Locate the cell with the specified text and output its (x, y) center coordinate. 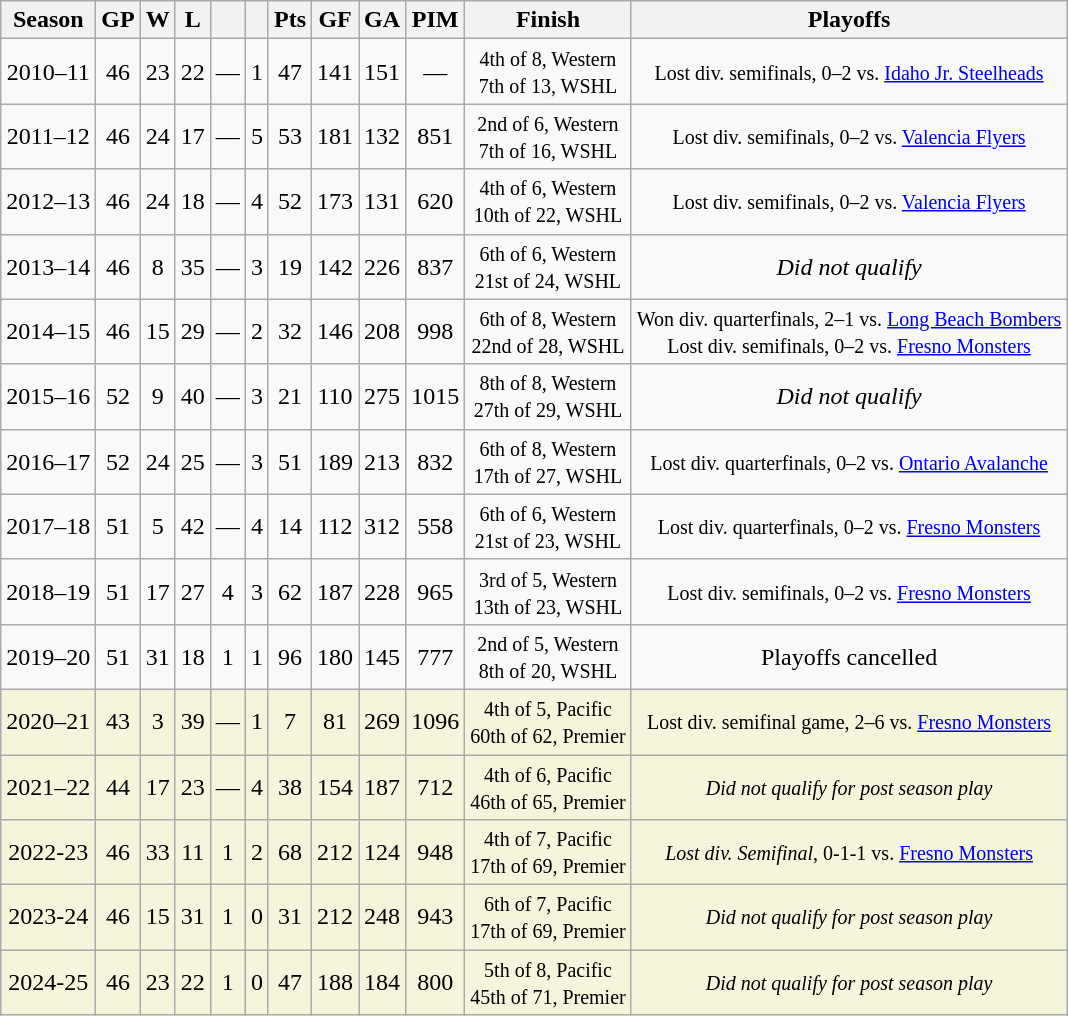
27 (192, 592)
29 (192, 332)
2019–20 (48, 656)
43 (118, 722)
269 (382, 722)
2nd of 6, Western7th of 16, WSHL (548, 136)
943 (436, 918)
33 (158, 852)
2nd of 5, Western8th of 20, WSHL (548, 656)
2024-25 (48, 982)
Finish (548, 20)
777 (436, 656)
25 (192, 462)
L (192, 20)
53 (290, 136)
7 (290, 722)
81 (336, 722)
180 (336, 656)
62 (290, 592)
181 (336, 136)
GA (382, 20)
Lost div. semifinal game, 2–6 vs. Fresno Monsters (849, 722)
141 (336, 72)
2020–21 (48, 722)
948 (436, 852)
40 (192, 396)
Pts (290, 20)
2015–16 (48, 396)
2012–13 (48, 202)
1096 (436, 722)
110 (336, 396)
GF (336, 20)
558 (436, 526)
142 (336, 266)
154 (336, 786)
4th of 6, Pacific46th of 65, Premier (548, 786)
8 (158, 266)
Playoffs (849, 20)
Lost div. quarterfinals, 0–2 vs. Ontario Avalanche (849, 462)
6th of 8, Western17th of 27, WSHL (548, 462)
189 (336, 462)
2016–17 (48, 462)
19 (290, 266)
14 (290, 526)
112 (336, 526)
965 (436, 592)
9 (158, 396)
173 (336, 202)
228 (382, 592)
4th of 8, Western7th of 13, WSHL (548, 72)
2014–15 (48, 332)
184 (382, 982)
2018–19 (48, 592)
2023-24 (48, 918)
4th of 7, Pacific17th of 69, Premier (548, 852)
2010–11 (48, 72)
6th of 8, Western22nd of 28, WSHL (548, 332)
312 (382, 526)
132 (382, 136)
96 (290, 656)
3rd of 5, Western13th of 23, WSHL (548, 592)
2011–12 (48, 136)
6th of 6, Western21st of 23, WSHL (548, 526)
124 (382, 852)
6th of 6, Western21st of 24, WSHL (548, 266)
11 (192, 852)
146 (336, 332)
5th of 8, Pacific45th of 71, Premier (548, 982)
208 (382, 332)
6th of 7, Pacific17th of 69, Premier (548, 918)
800 (436, 982)
44 (118, 786)
712 (436, 786)
2022-23 (48, 852)
Lost div. Semifinal, 0-1-1 vs. Fresno Monsters (849, 852)
213 (382, 462)
620 (436, 202)
1015 (436, 396)
39 (192, 722)
W (158, 20)
145 (382, 656)
998 (436, 332)
131 (382, 202)
Lost div. semifinals, 0–2 vs. Fresno Monsters (849, 592)
837 (436, 266)
68 (290, 852)
42 (192, 526)
8th of 8, Western27th of 29, WSHL (548, 396)
275 (382, 396)
2013–14 (48, 266)
38 (290, 786)
Won div. quarterfinals, 2–1 vs. Long Beach BombersLost div. semifinals, 0–2 vs. Fresno Monsters (849, 332)
PIM (436, 20)
188 (336, 982)
4th of 5, Pacific60th of 62, Premier (548, 722)
832 (436, 462)
151 (382, 72)
4th of 6, Western10th of 22, WSHL (548, 202)
Playoffs cancelled (849, 656)
851 (436, 136)
Lost div. quarterfinals, 0–2 vs. Fresno Monsters (849, 526)
2017–18 (48, 526)
2021–22 (48, 786)
21 (290, 396)
226 (382, 266)
GP (118, 20)
35 (192, 266)
248 (382, 918)
Lost div. semifinals, 0–2 vs. Idaho Jr. Steelheads (849, 72)
32 (290, 332)
Season (48, 20)
